Provide the (x, y) coordinate of the cell's center where the given text is located.  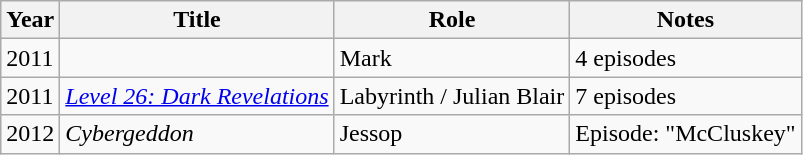
Year (30, 20)
Notes (686, 20)
4 episodes (686, 58)
Labyrinth / Julian Blair (452, 96)
Jessop (452, 134)
Cybergeddon (197, 134)
Episode: "McCluskey" (686, 134)
Role (452, 20)
Mark (452, 58)
Level 26: Dark Revelations (197, 96)
2012 (30, 134)
7 episodes (686, 96)
Title (197, 20)
